Search for the cell housing the specified text and yield its (x, y) center coordinate. 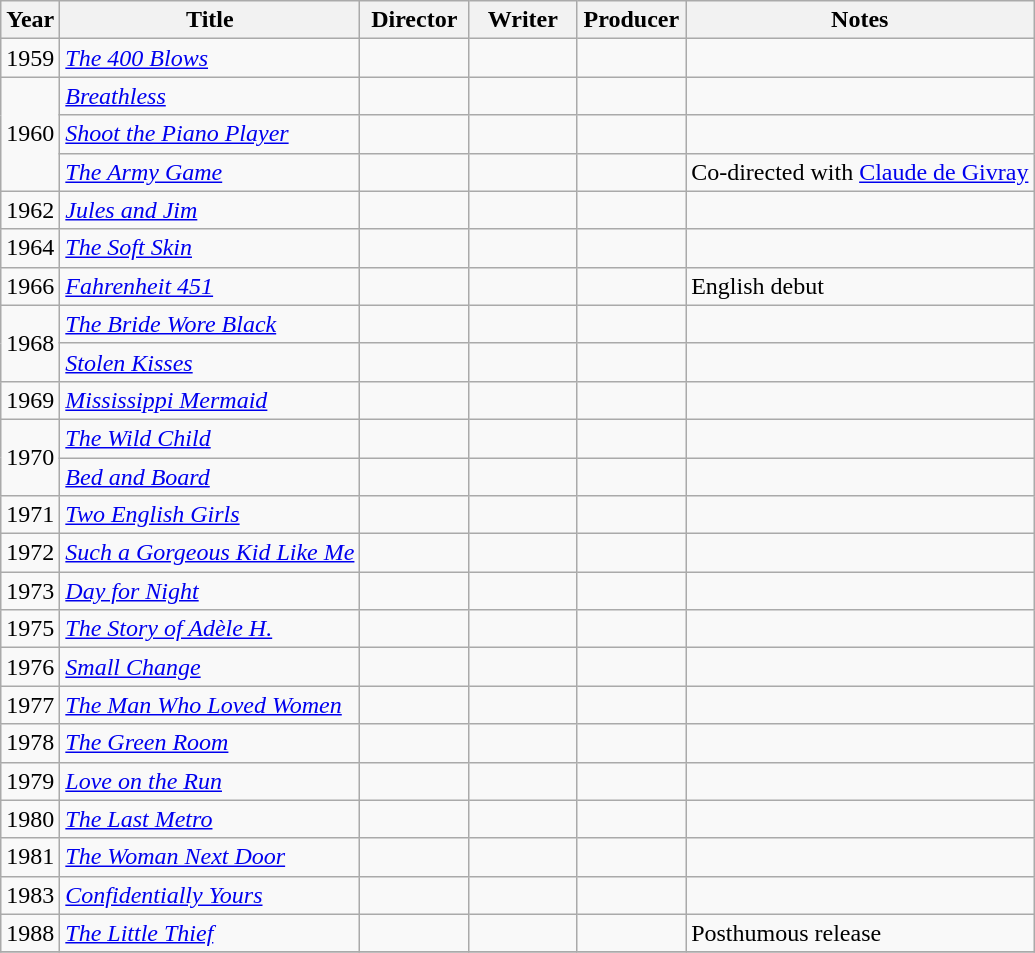
The Army Game (210, 172)
Love on the Run (210, 781)
The Man Who Loved Women (210, 705)
1962 (30, 210)
The Green Room (210, 743)
Title (210, 20)
1973 (30, 591)
1966 (30, 286)
Shoot the Piano Player (210, 134)
1968 (30, 343)
1970 (30, 457)
1960 (30, 134)
Jules and Jim (210, 210)
Notes (860, 20)
Posthumous release (860, 933)
1975 (30, 629)
1971 (30, 515)
1978 (30, 743)
Year (30, 20)
The Last Metro (210, 819)
Fahrenheit 451 (210, 286)
1983 (30, 895)
The Soft Skin (210, 248)
Confidentially Yours (210, 895)
Mississippi Mermaid (210, 400)
1980 (30, 819)
1981 (30, 857)
The 400 Blows (210, 58)
1972 (30, 553)
Such a Gorgeous Kid Like Me (210, 553)
1959 (30, 58)
English debut (860, 286)
The Little Thief (210, 933)
1964 (30, 248)
Writer (524, 20)
Breathless (210, 96)
Co-directed with Claude de Givray (860, 172)
The Story of Adèle H. (210, 629)
Stolen Kisses (210, 362)
1979 (30, 781)
1977 (30, 705)
The Bride Wore Black (210, 324)
1988 (30, 933)
Director (414, 20)
Bed and Board (210, 477)
The Wild Child (210, 438)
1969 (30, 400)
The Woman Next Door (210, 857)
1976 (30, 667)
Day for Night (210, 591)
Small Change (210, 667)
Two English Girls (210, 515)
Producer (632, 20)
